From the cell containing the given text, extract its center point as [x, y] coordinate. 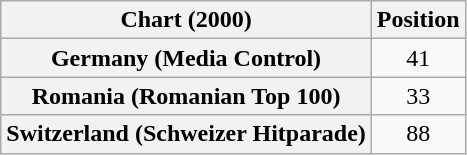
Romania (Romanian Top 100) [186, 96]
41 [418, 58]
33 [418, 96]
Position [418, 20]
Germany (Media Control) [186, 58]
Chart (2000) [186, 20]
88 [418, 134]
Switzerland (Schweizer Hitparade) [186, 134]
